Detect which cell encompasses the target text, then output its (X, Y) center coordinate. 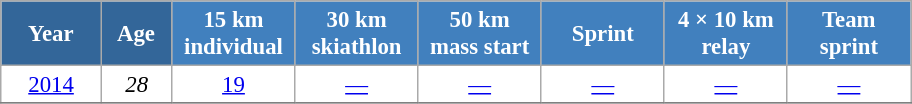
50 km mass start (480, 34)
Team sprint (848, 34)
4 × 10 km relay (726, 34)
Age (136, 34)
2014 (52, 85)
Sprint (602, 34)
19 (234, 85)
Year (52, 34)
30 km skiathlon (356, 34)
28 (136, 85)
15 km individual (234, 34)
